Capture the cell that displays the provided text and extract its (X, Y) central coordinate. 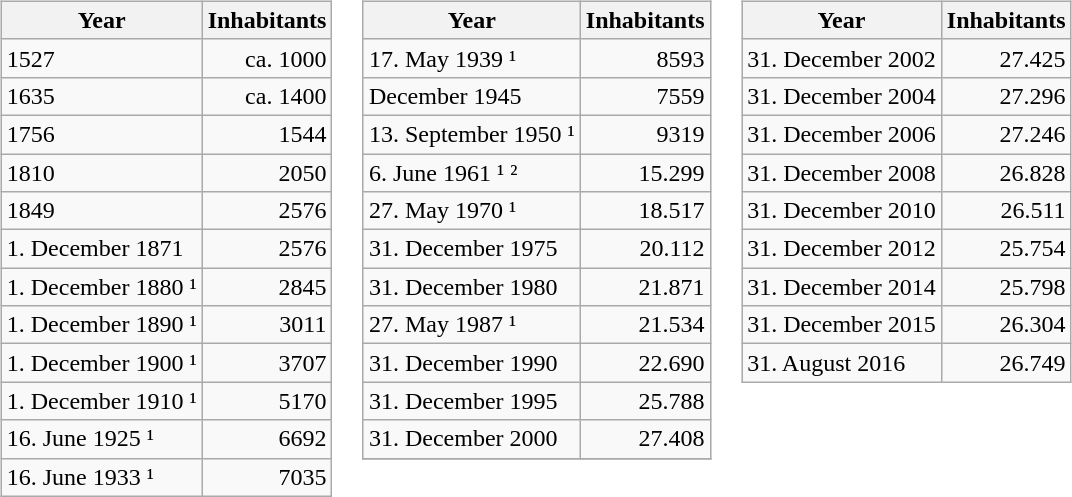
27.425 (1006, 58)
8593 (645, 58)
31. December 2006 (842, 134)
22.690 (645, 363)
31. August 2016 (842, 363)
31. December 2010 (842, 211)
ca. 1400 (267, 96)
31. December 2015 (842, 325)
31. December 2004 (842, 96)
3011 (267, 325)
31. December 1990 (472, 363)
15.299 (645, 173)
ca. 1000 (267, 58)
27.246 (1006, 134)
5170 (267, 401)
26.749 (1006, 363)
21.534 (645, 325)
26.828 (1006, 173)
1849 (102, 211)
20.112 (645, 249)
25.798 (1006, 287)
26.304 (1006, 325)
31. December 2014 (842, 287)
13. September 1950 ¹ (472, 134)
31. December 1975 (472, 249)
18.517 (645, 211)
27.296 (1006, 96)
2845 (267, 287)
25.788 (645, 401)
December 1945 (472, 96)
2050 (267, 173)
3707 (267, 363)
31. December 1980 (472, 287)
1544 (267, 134)
31. December 2002 (842, 58)
27. May 1987 ¹ (472, 325)
31. December 2000 (472, 439)
27.408 (645, 439)
7035 (267, 477)
1. December 1871 (102, 249)
6692 (267, 439)
16. June 1925 ¹ (102, 439)
25.754 (1006, 249)
1. December 1900 ¹ (102, 363)
1635 (102, 96)
1. December 1890 ¹ (102, 325)
1756 (102, 134)
27. May 1970 ¹ (472, 211)
31. December 2012 (842, 249)
7559 (645, 96)
26.511 (1006, 211)
1527 (102, 58)
1810 (102, 173)
16. June 1933 ¹ (102, 477)
21.871 (645, 287)
9319 (645, 134)
1. December 1880 ¹ (102, 287)
17. May 1939 ¹ (472, 58)
6. June 1961 ¹ ² (472, 173)
31. December 2008 (842, 173)
1. December 1910 ¹ (102, 401)
31. December 1995 (472, 401)
